Return the [x, y] coordinate for the center point of the cell that contains the specified text.  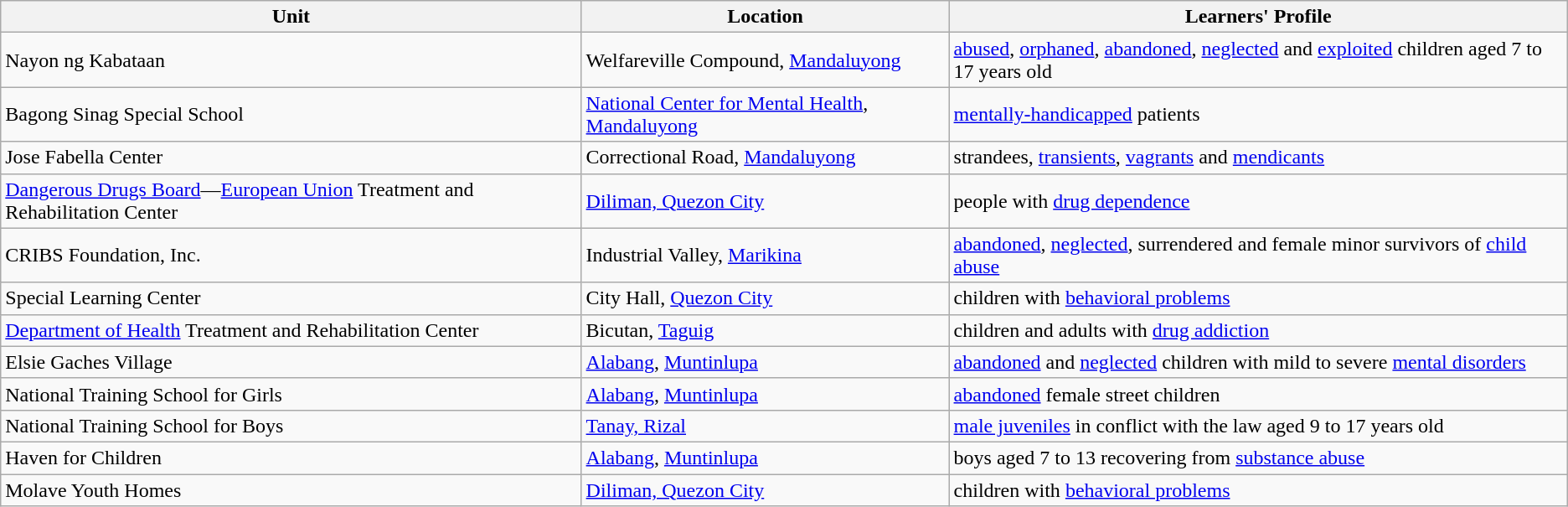
abandoned, neglected, surrendered and female minor survivors of child abuse [1258, 255]
Tanay, Rizal [766, 426]
Elsie Gaches Village [291, 362]
National Training School for Girls [291, 394]
abandoned and neglected children with mild to severe mental disorders [1258, 362]
boys aged 7 to 13 recovering from substance abuse [1258, 458]
Welfareville Compound, Mandaluyong [766, 60]
Department of Health Treatment and Rehabilitation Center [291, 330]
Correctional Road, Mandaluyong [766, 158]
Learners' Profile [1258, 17]
children and adults with drug addiction [1258, 330]
Industrial Valley, Marikina [766, 255]
Nayon ng Kabataan [291, 60]
Dangerous Drugs Board—European Union Treatment and Rehabilitation Center [291, 201]
male juveniles in conflict with the law aged 9 to 17 years old [1258, 426]
Special Learning Center [291, 298]
Unit [291, 17]
Haven for Children [291, 458]
Bagong Sinag Special School [291, 114]
City Hall, Quezon City [766, 298]
abused, orphaned, abandoned, neglected and exploited children aged 7 to 17 years old [1258, 60]
National Center for Mental Health, Mandaluyong [766, 114]
Location [766, 17]
Jose Fabella Center [291, 158]
strandees, transients, vagrants and mendicants [1258, 158]
mentally-handicapped patients [1258, 114]
National Training School for Boys [291, 426]
CRIBS Foundation, Inc. [291, 255]
Molave Youth Homes [291, 490]
Bicutan, Taguig [766, 330]
abandoned female street children [1258, 394]
people with drug dependence [1258, 201]
